Capture the cell that displays the provided text and extract its (X, Y) central coordinate. 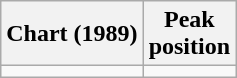
Chart (1989) (72, 34)
Peakposition (189, 34)
